For the text-containing cell, return its midpoint in [X, Y] coordinate format. 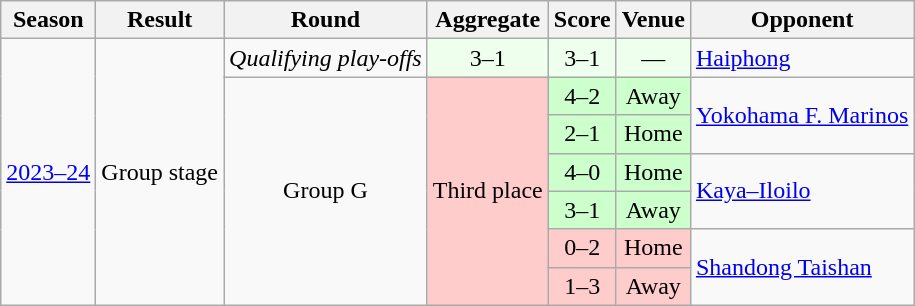
Opponent [802, 20]
Venue [653, 20]
Aggregate [488, 20]
— [653, 58]
Shandong Taishan [802, 267]
Kaya–Iloilo [802, 191]
0–2 [582, 248]
Result [160, 20]
4–2 [582, 96]
1–3 [582, 286]
Haiphong [802, 58]
Qualifying play-offs [326, 58]
2023–24 [48, 172]
Group G [326, 191]
Round [326, 20]
Third place [488, 191]
Group stage [160, 172]
Yokohama F. Marinos [802, 115]
2–1 [582, 134]
Season [48, 20]
4–0 [582, 172]
Score [582, 20]
